Extract the (x, y) coordinate from the center of the cell holding the provided text.  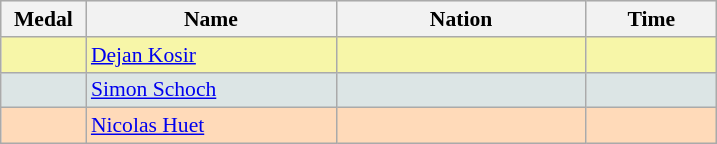
Nicolas Huet (211, 126)
Medal (44, 19)
Simon Schoch (211, 90)
Nation (461, 19)
Name (211, 19)
Dejan Kosir (211, 55)
Time (651, 19)
